For the text-containing cell, return its midpoint in [X, Y] coordinate format. 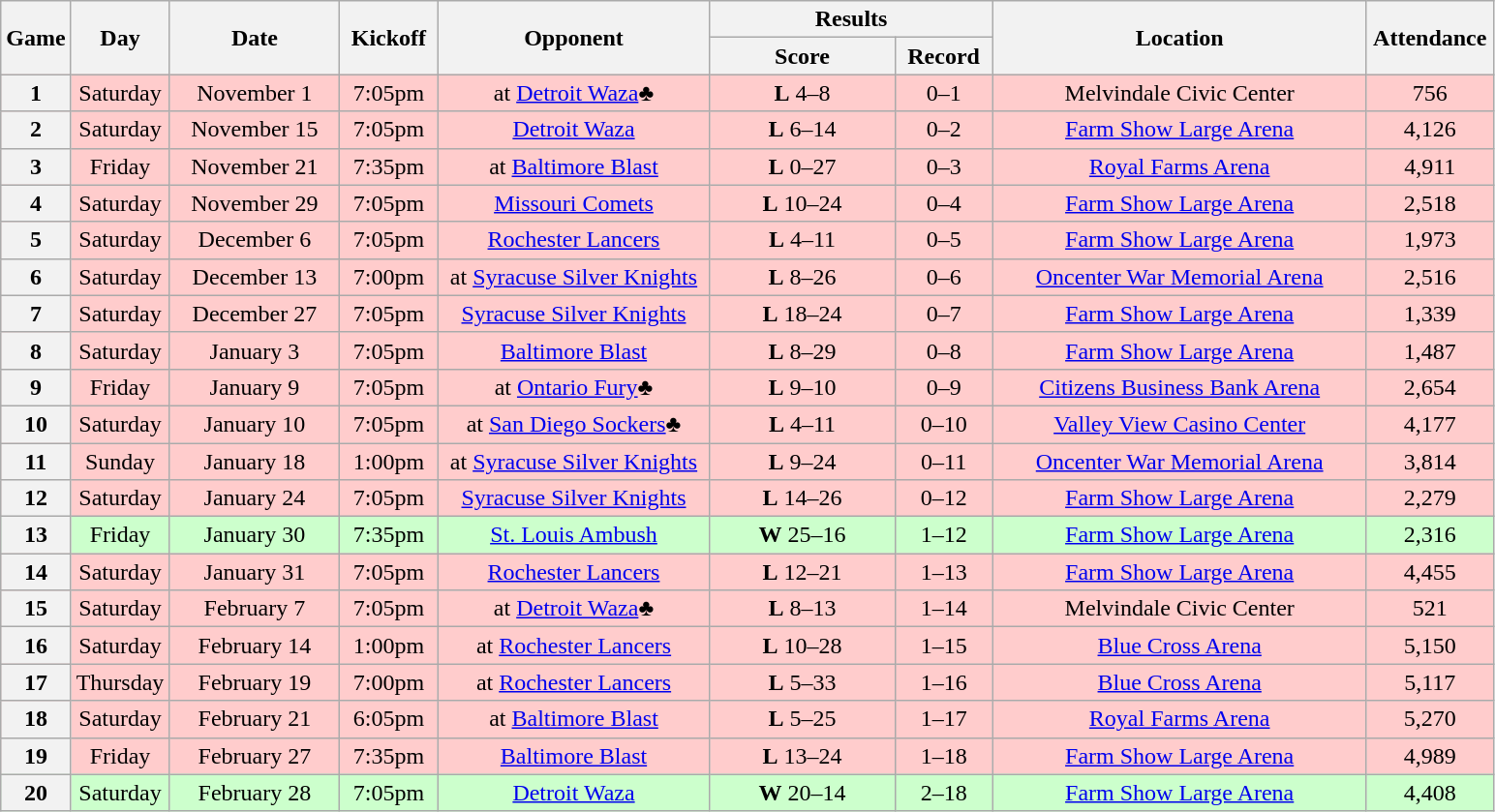
February 7 [255, 609]
0–9 [943, 387]
Score [802, 56]
4,177 [1429, 424]
0–12 [943, 498]
February 21 [255, 719]
15 [36, 609]
Valley View Casino Center [1179, 424]
Game [36, 38]
0–10 [943, 424]
at San Diego Sockers♣ [573, 424]
Missouri Comets [573, 203]
0–3 [943, 166]
9 [36, 387]
4,408 [1429, 793]
February 27 [255, 756]
L 5–25 [802, 719]
0–11 [943, 462]
4,911 [1429, 166]
W 20–14 [802, 793]
2,518 [1429, 203]
L 9–24 [802, 462]
November 1 [255, 93]
4,455 [1429, 572]
2–18 [943, 793]
0–4 [943, 203]
February 28 [255, 793]
3,814 [1429, 462]
2,654 [1429, 387]
2,316 [1429, 535]
5,150 [1429, 646]
L 4–8 [802, 93]
4,126 [1429, 130]
Results [851, 19]
L 8–13 [802, 609]
L 18–24 [802, 314]
November 15 [255, 130]
12 [36, 498]
2,516 [1429, 277]
18 [36, 719]
L 8–26 [802, 277]
Attendance [1429, 38]
0–5 [943, 240]
4 [36, 203]
14 [36, 572]
5,270 [1429, 719]
1–13 [943, 572]
1 [36, 93]
4,989 [1429, 756]
November 21 [255, 166]
16 [36, 646]
0–8 [943, 350]
6 [36, 277]
Opponent [573, 38]
L 6–14 [802, 130]
13 [36, 535]
L 10–24 [802, 203]
1–14 [943, 609]
L 14–26 [802, 498]
0–7 [943, 314]
1–17 [943, 719]
January 18 [255, 462]
19 [36, 756]
February 14 [255, 646]
January 24 [255, 498]
L 10–28 [802, 646]
3 [36, 166]
1–15 [943, 646]
Date [255, 38]
8 [36, 350]
1,487 [1429, 350]
0–2 [943, 130]
0–1 [943, 93]
Kickoff [389, 38]
5,117 [1429, 682]
January 30 [255, 535]
December 13 [255, 277]
Location [1179, 38]
20 [36, 793]
1–16 [943, 682]
1–12 [943, 535]
Citizens Business Bank Arena [1179, 387]
2 [36, 130]
January 3 [255, 350]
11 [36, 462]
L 9–10 [802, 387]
1,339 [1429, 314]
February 19 [255, 682]
17 [36, 682]
7 [36, 314]
L 13–24 [802, 756]
Day [120, 38]
St. Louis Ambush [573, 535]
L 0–27 [802, 166]
1–18 [943, 756]
5 [36, 240]
L 5–33 [802, 682]
W 25–16 [802, 535]
2,279 [1429, 498]
L 12–21 [802, 572]
Sunday [120, 462]
L 8–29 [802, 350]
January 31 [255, 572]
6:05pm [389, 719]
November 29 [255, 203]
1,973 [1429, 240]
0–6 [943, 277]
Thursday [120, 682]
756 [1429, 93]
December 6 [255, 240]
521 [1429, 609]
at Ontario Fury♣ [573, 387]
Record [943, 56]
January 9 [255, 387]
10 [36, 424]
January 10 [255, 424]
December 27 [255, 314]
